Search for the cell housing the specified text and yield its [X, Y] center coordinate. 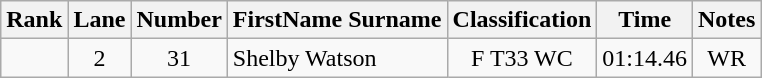
31 [179, 58]
2 [100, 58]
Number [179, 20]
F T33 WC [522, 58]
01:14.46 [645, 58]
FirstName Surname [337, 20]
Notes [727, 20]
Lane [100, 20]
Rank [34, 20]
WR [727, 58]
Time [645, 20]
Classification [522, 20]
Shelby Watson [337, 58]
